Return the (X, Y) coordinate for the center point of the cell that contains the specified text.  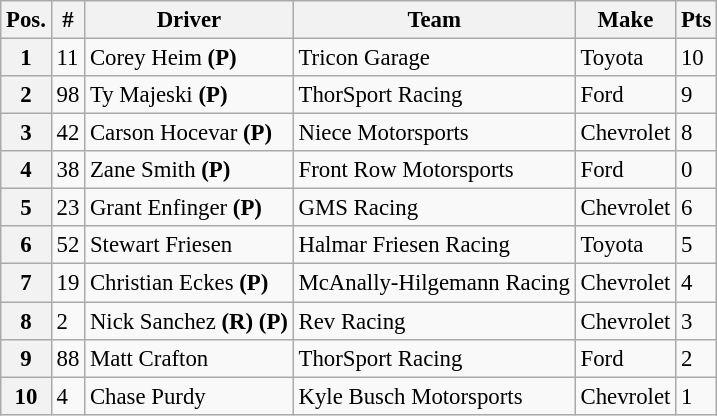
Matt Crafton (190, 358)
Front Row Motorsports (434, 170)
Grant Enfinger (P) (190, 208)
Halmar Friesen Racing (434, 245)
Niece Motorsports (434, 133)
Nick Sanchez (R) (P) (190, 321)
Rev Racing (434, 321)
52 (68, 245)
Pos. (26, 20)
19 (68, 283)
Make (625, 20)
McAnally-Hilgemann Racing (434, 283)
42 (68, 133)
GMS Racing (434, 208)
Ty Majeski (P) (190, 95)
# (68, 20)
7 (26, 283)
Team (434, 20)
98 (68, 95)
Chase Purdy (190, 396)
23 (68, 208)
Corey Heim (P) (190, 58)
Christian Eckes (P) (190, 283)
Kyle Busch Motorsports (434, 396)
11 (68, 58)
88 (68, 358)
38 (68, 170)
Stewart Friesen (190, 245)
Carson Hocevar (P) (190, 133)
Zane Smith (P) (190, 170)
Pts (696, 20)
Driver (190, 20)
Tricon Garage (434, 58)
0 (696, 170)
